Output the (x, y) coordinate of the center of the cell containing the given text.  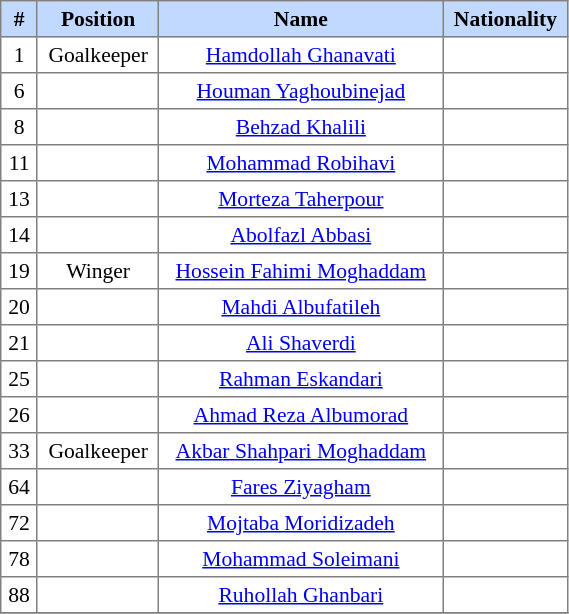
1 (20, 55)
Ruhollah Ghanbari (301, 595)
Behzad Khalili (301, 127)
Rahman Eskandari (301, 379)
Morteza Taherpour (301, 199)
6 (20, 91)
Fares Ziyagham (301, 487)
# (20, 19)
Mohammad Robihavi (301, 163)
72 (20, 523)
Ali Shaverdi (301, 343)
Nationality (506, 19)
19 (20, 271)
78 (20, 559)
Ahmad Reza Albumorad (301, 415)
Mahdi Albufatileh (301, 307)
Hamdollah Ghanavati (301, 55)
Winger (98, 271)
Houman Yaghoubinejad (301, 91)
Mojtaba Moridizadeh (301, 523)
20 (20, 307)
Name (301, 19)
Akbar Shahpari Moghaddam (301, 451)
26 (20, 415)
14 (20, 235)
Abolfazl Abbasi (301, 235)
21 (20, 343)
88 (20, 595)
11 (20, 163)
13 (20, 199)
64 (20, 487)
Mohammad Soleimani (301, 559)
25 (20, 379)
8 (20, 127)
33 (20, 451)
Hossein Fahimi Moghaddam (301, 271)
Position (98, 19)
